Identify which cell holds the provided text, then report its [x, y] central coordinate. 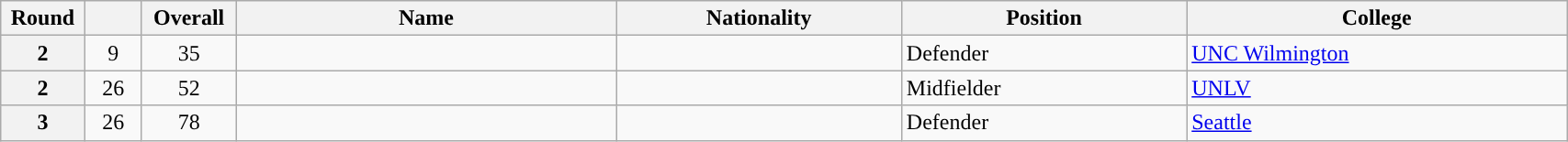
Seattle [1377, 123]
35 [189, 53]
3 [42, 123]
UNC Wilmington [1377, 53]
Overall [189, 18]
Round [42, 18]
Position [1043, 18]
College [1377, 18]
Nationality [759, 18]
UNLV [1377, 88]
9 [113, 53]
Midfielder [1043, 88]
78 [189, 123]
Name [426, 18]
52 [189, 88]
